Capture the cell that displays the provided text and extract its (x, y) central coordinate. 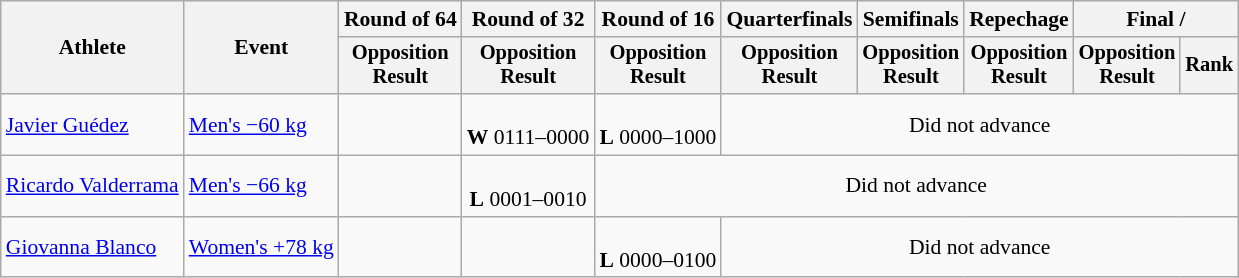
Round of 32 (528, 19)
L 0000–0100 (658, 248)
Men's −60 kg (262, 124)
Rank (1209, 66)
Giovanna Blanco (92, 248)
Women's +78 kg (262, 248)
Round of 64 (400, 19)
Men's −66 kg (262, 186)
Athlete (92, 48)
Repechage (1019, 19)
Round of 16 (658, 19)
L 0000–1000 (658, 124)
Quarterfinals (789, 19)
Javier Guédez (92, 124)
Final / (1156, 19)
Event (262, 48)
Ricardo Valderrama (92, 186)
W 0111–0000 (528, 124)
L 0001–0010 (528, 186)
Semifinals (912, 19)
